Identify which cell holds the provided text, then report its (x, y) central coordinate. 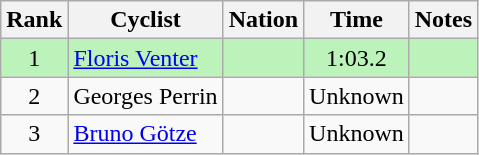
Nation (263, 20)
2 (34, 96)
Rank (34, 20)
Bruno Götze (146, 134)
Notes (443, 20)
Floris Venter (146, 58)
Cyclist (146, 20)
Time (357, 20)
3 (34, 134)
Georges Perrin (146, 96)
1 (34, 58)
1:03.2 (357, 58)
